Return (X, Y) of the center of cell containing provided text 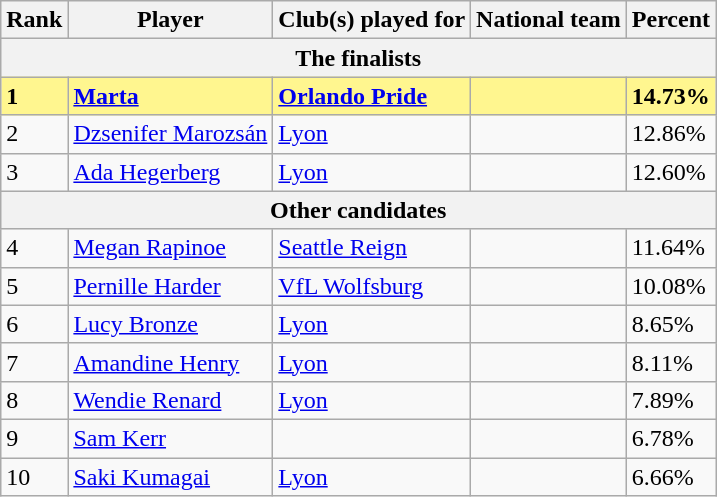
8.11% (670, 362)
6.66% (670, 477)
Seattle Reign (372, 248)
Megan Rapinoe (170, 248)
The finalists (358, 58)
12.60% (670, 172)
14.73% (670, 96)
Other candidates (358, 210)
5 (34, 286)
Saki Kumagai (170, 477)
3 (34, 172)
Ada Hegerberg (170, 172)
National team (549, 20)
6 (34, 324)
7 (34, 362)
Rank (34, 20)
Lucy Bronze (170, 324)
4 (34, 248)
11.64% (670, 248)
Club(s) played for (372, 20)
Dzsenifer Marozsán (170, 134)
9 (34, 438)
Orlando Pride (372, 96)
1 (34, 96)
Percent (670, 20)
12.86% (670, 134)
10 (34, 477)
Amandine Henry (170, 362)
VfL Wolfsburg (372, 286)
Pernille Harder (170, 286)
10.08% (670, 286)
8 (34, 400)
2 (34, 134)
8.65% (670, 324)
7.89% (670, 400)
6.78% (670, 438)
Marta (170, 96)
Player (170, 20)
Sam Kerr (170, 438)
Wendie Renard (170, 400)
